Scan for the cell matching the given text and deliver its [X, Y] coordinate at center. 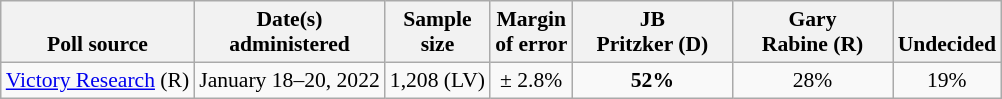
52% [652, 80]
Samplesize [438, 32]
January 18–20, 2022 [290, 80]
JBPritzker (D) [652, 32]
± 2.8% [531, 80]
Poll source [98, 32]
GaryRabine (R) [812, 32]
19% [947, 80]
Victory Research (R) [98, 80]
1,208 (LV) [438, 80]
Marginof error [531, 32]
28% [812, 80]
Undecided [947, 32]
Date(s)administered [290, 32]
